Extract the (x, y) coordinate from the center of the cell holding the provided text.  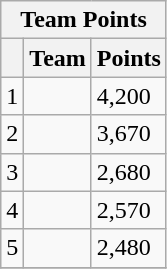
2,570 (128, 210)
Team Points (84, 20)
2,680 (128, 172)
4,200 (128, 96)
4 (12, 210)
Points (128, 58)
3,670 (128, 134)
2 (12, 134)
Team (58, 58)
3 (12, 172)
1 (12, 96)
2,480 (128, 248)
5 (12, 248)
